Capture the cell that displays the provided text and extract its [X, Y] central coordinate. 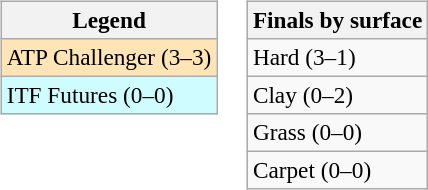
ITF Futures (0–0) [108, 95]
Clay (0–2) [337, 95]
Grass (0–0) [337, 133]
ATP Challenger (3–3) [108, 57]
Hard (3–1) [337, 57]
Legend [108, 20]
Finals by surface [337, 20]
Carpet (0–0) [337, 171]
